Locate the cell with the specified text and output its [X, Y] center coordinate. 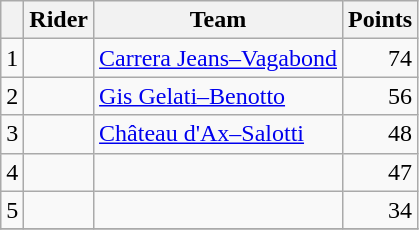
47 [380, 172]
74 [380, 58]
Château d'Ax–Salotti [218, 134]
34 [380, 210]
Gis Gelati–Benotto [218, 96]
Carrera Jeans–Vagabond [218, 58]
Rider [59, 20]
4 [12, 172]
Team [218, 20]
2 [12, 96]
5 [12, 210]
Points [380, 20]
3 [12, 134]
48 [380, 134]
1 [12, 58]
56 [380, 96]
